Search for the cell housing the specified text and yield its (x, y) center coordinate. 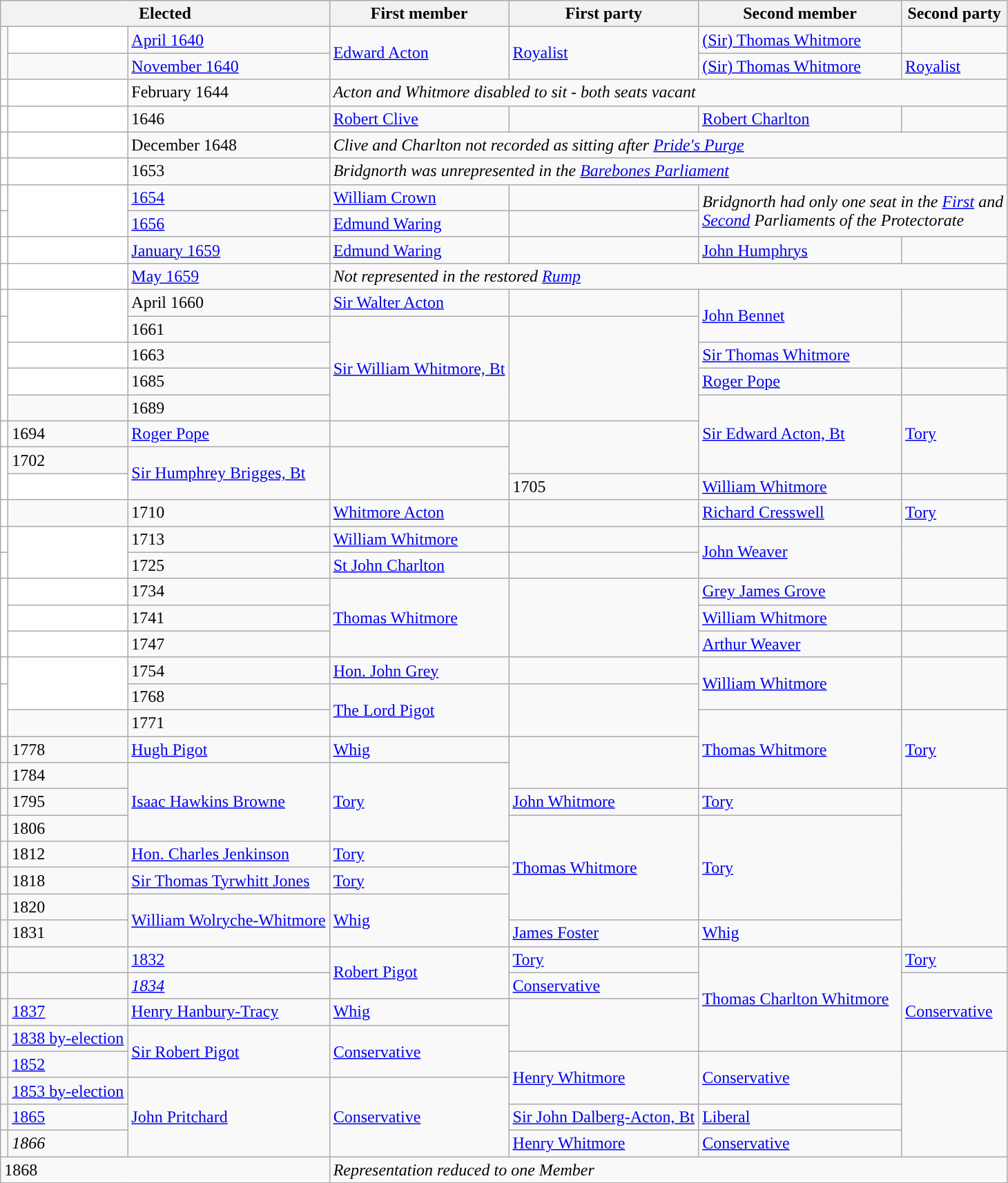
1832 (229, 959)
Robert Charlton (800, 119)
Bridgnorth had only one seat in the First and Second Parliaments of the Protectorate (853, 211)
Thomas Charlton Whitmore (800, 999)
1852 (68, 1064)
1653 (229, 171)
William Crown (419, 197)
1713 (229, 539)
1778 (68, 749)
1812 (68, 854)
St John Charlton (419, 565)
1837 (68, 1012)
1685 (229, 382)
John Humphrys (800, 250)
1734 (229, 591)
Sir Thomas Whitmore (800, 355)
Sir Edward Acton, Bt (800, 434)
1868 (165, 1170)
Elected (165, 14)
Bridgnorth was unrepresented in the Barebones Parliament (668, 171)
Grey James Grove (800, 591)
Sir William Whitmore, Bt (419, 369)
April 1660 (229, 302)
1795 (68, 802)
The Lord Pigot (419, 710)
1741 (229, 618)
1754 (229, 670)
William Wolryche-Whitmore (229, 920)
1654 (229, 197)
Representation reduced to one Member (668, 1170)
1725 (229, 565)
1771 (229, 723)
1694 (68, 434)
January 1659 (229, 250)
Not represented in the restored Rump (668, 276)
1866 (68, 1143)
1768 (229, 696)
1663 (229, 355)
Liberal (800, 1117)
Hon. Charles Jenkinson (229, 854)
1834 (229, 986)
1646 (229, 119)
Sir John Dalberg-Acton, Bt (603, 1117)
1806 (68, 828)
John Bennet (800, 315)
First party (603, 14)
Isaac Hawkins Browne (229, 802)
James Foster (603, 933)
Whitmore Acton (419, 513)
1865 (68, 1117)
1656 (229, 224)
Robert Pigot (419, 972)
Sir Robert Pigot (229, 1051)
Second member (800, 14)
1689 (229, 408)
First member (419, 14)
1702 (68, 460)
John Whitmore (603, 802)
Second party (954, 14)
December 1648 (229, 145)
Richard Cresswell (800, 513)
Sir Humphrey Brigges, Bt (229, 473)
1710 (229, 513)
1853 by-election (68, 1091)
Henry Hanbury-Tracy (229, 1012)
Clive and Charlton not recorded as sitting after Pride's Purge (668, 145)
1661 (229, 329)
1784 (68, 776)
1820 (68, 907)
1838 by-election (68, 1038)
Hugh Pigot (229, 749)
April 1640 (229, 40)
1818 (68, 881)
Sir Walter Acton (419, 302)
February 1644 (229, 92)
1747 (229, 644)
Arthur Weaver (800, 644)
Robert Clive (419, 119)
John Pritchard (229, 1117)
November 1640 (229, 66)
Edward Acton (419, 53)
John Weaver (800, 552)
1831 (68, 933)
1705 (603, 487)
Sir Thomas Tyrwhitt Jones (229, 881)
May 1659 (229, 276)
Acton and Whitmore disabled to sit - both seats vacant (668, 92)
Hon. John Grey (419, 670)
